Output the (X, Y) coordinate of the center of the cell containing the given text.  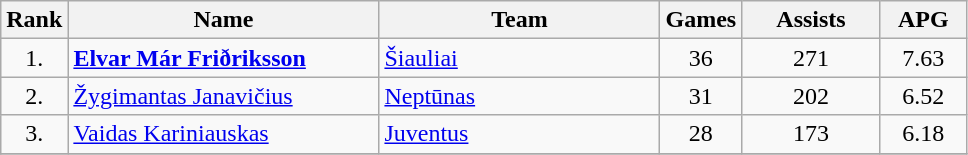
Name (224, 20)
2. (34, 96)
APG (923, 20)
6.52 (923, 96)
6.18 (923, 134)
202 (812, 96)
Team (520, 20)
Žygimantas Janavičius (224, 96)
Rank (34, 20)
Elvar Már Friðriksson (224, 58)
Šiauliai (520, 58)
7.63 (923, 58)
Assists (812, 20)
Neptūnas (520, 96)
3. (34, 134)
Juventus (520, 134)
28 (701, 134)
271 (812, 58)
Vaidas Kariniauskas (224, 134)
1. (34, 58)
36 (701, 58)
31 (701, 96)
173 (812, 134)
Games (701, 20)
